Search for the cell housing the specified text and yield its (X, Y) center coordinate. 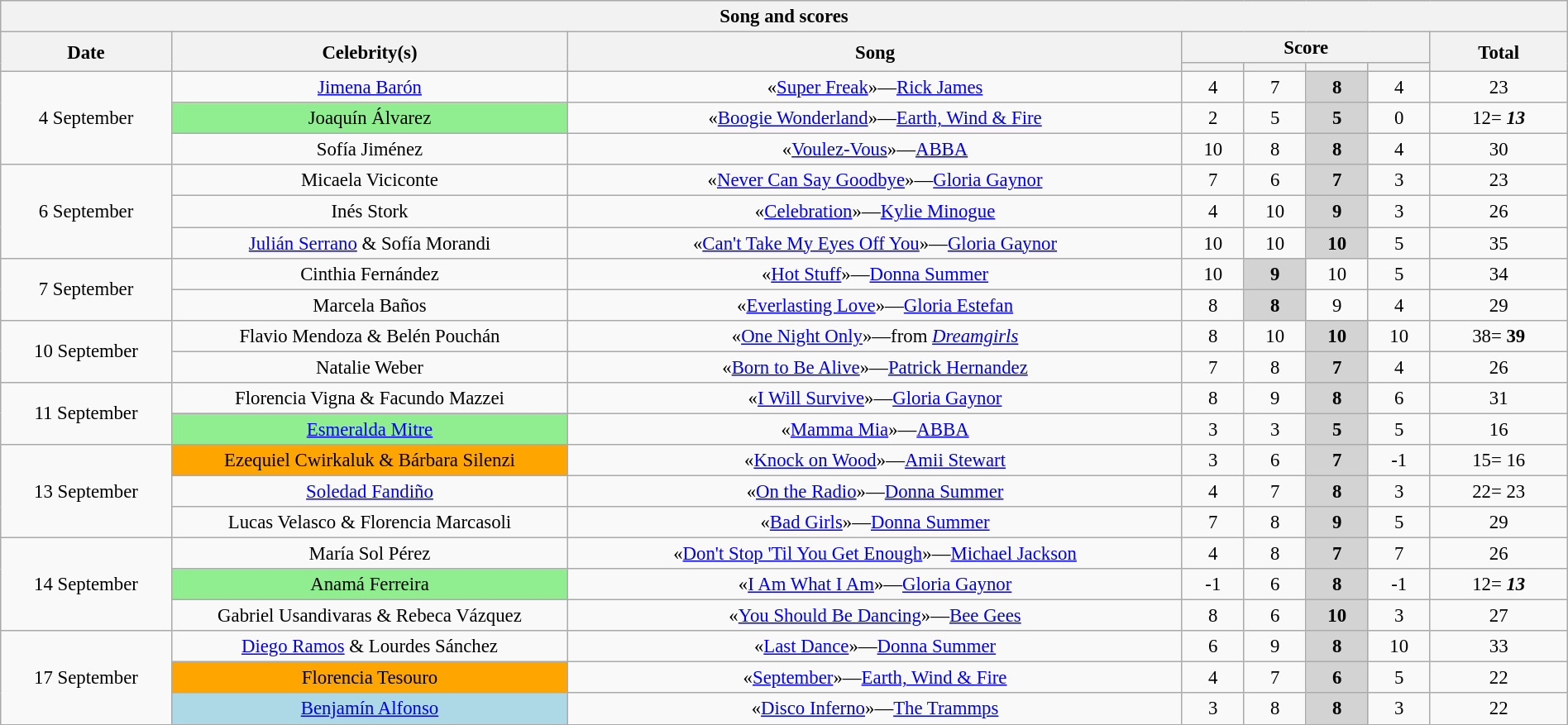
«You Should Be Dancing»—Bee Gees (875, 616)
Joaquín Álvarez (370, 118)
«Voulez-Vous»—ABBA (875, 150)
Cinthia Fernández (370, 274)
27 (1499, 616)
María Sol Pérez (370, 554)
«Boogie Wonderland»—Earth, Wind & Fire (875, 118)
Inés Stork (370, 212)
«Everlasting Love»—Gloria Estefan (875, 305)
«One Night Only»—from Dreamgirls (875, 336)
35 (1499, 243)
31 (1499, 398)
Anamá Ferreira (370, 584)
Florencia Vigna & Facundo Mazzei (370, 398)
4 September (86, 119)
15= 16 (1499, 460)
«Super Freak»—Rick James (875, 88)
«I Will Survive»—Gloria Gaynor (875, 398)
Score (1306, 48)
Flavio Mendoza & Belén Pouchán (370, 336)
33 (1499, 646)
0 (1399, 118)
«Never Can Say Goodbye»—Gloria Gaynor (875, 181)
22= 23 (1499, 491)
11 September (86, 413)
2 (1212, 118)
Date (86, 52)
Ezequiel Cwirkaluk & Bárbara Silenzi (370, 460)
Benjamín Alfonso (370, 709)
«On the Radio»—Donna Summer (875, 491)
Lucas Velasco & Florencia Marcasoli (370, 522)
6 September (86, 212)
7 September (86, 289)
«Disco Inferno»—The Trammps (875, 709)
Esmeralda Mitre (370, 429)
Soledad Fandiño (370, 491)
34 (1499, 274)
«Celebration»—Kylie Minogue (875, 212)
13 September (86, 491)
«Mamma Mia»—ABBA (875, 429)
38= 39 (1499, 336)
Julián Serrano & Sofía Morandi (370, 243)
«I Am What I Am»—Gloria Gaynor (875, 584)
«Hot Stuff»—Donna Summer (875, 274)
«Born to Be Alive»—Patrick Hernandez (875, 367)
Total (1499, 52)
Song and scores (784, 17)
«Don't Stop 'Til You Get Enough»—Michael Jackson (875, 554)
16 (1499, 429)
«September»—Earth, Wind & Fire (875, 678)
«Bad Girls»—Donna Summer (875, 522)
Celebrity(s) (370, 52)
«Last Dance»—Donna Summer (875, 646)
Natalie Weber (370, 367)
30 (1499, 150)
Jimena Barón (370, 88)
Song (875, 52)
«Knock on Wood»—Amii Stewart (875, 460)
Diego Ramos & Lourdes Sánchez (370, 646)
Marcela Baños (370, 305)
Florencia Tesouro (370, 678)
«Can't Take My Eyes Off You»—Gloria Gaynor (875, 243)
Gabriel Usandivaras & Rebeca Vázquez (370, 616)
Sofía Jiménez (370, 150)
10 September (86, 351)
14 September (86, 585)
17 September (86, 678)
Micaela Viciconte (370, 181)
